Output the [X, Y] coordinate of the center of the cell containing the given text.  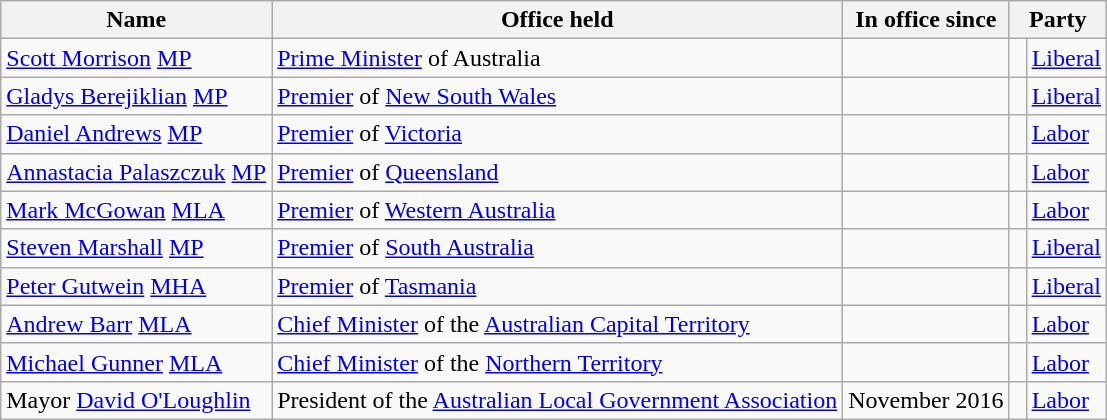
Gladys Berejiklian MP [136, 96]
November 2016 [926, 400]
Andrew Barr MLA [136, 324]
Premier of Western Australia [558, 210]
Chief Minister of the Australian Capital Territory [558, 324]
Scott Morrison MP [136, 58]
Premier of Victoria [558, 134]
Premier of Queensland [558, 172]
Chief Minister of the Northern Territory [558, 362]
Michael Gunner MLA [136, 362]
Premier of New South Wales [558, 96]
Name [136, 20]
Office held [558, 20]
Mayor David O'Loughlin [136, 400]
In office since [926, 20]
Steven Marshall MP [136, 248]
Peter Gutwein MHA [136, 286]
Prime Minister of Australia [558, 58]
Daniel Andrews MP [136, 134]
Party [1058, 20]
Premier of South Australia [558, 248]
Premier of Tasmania [558, 286]
Annastacia Palaszczuk MP [136, 172]
Mark McGowan MLA [136, 210]
President of the Australian Local Government Association [558, 400]
